Locate the cell with the specified text and output its (X, Y) center coordinate. 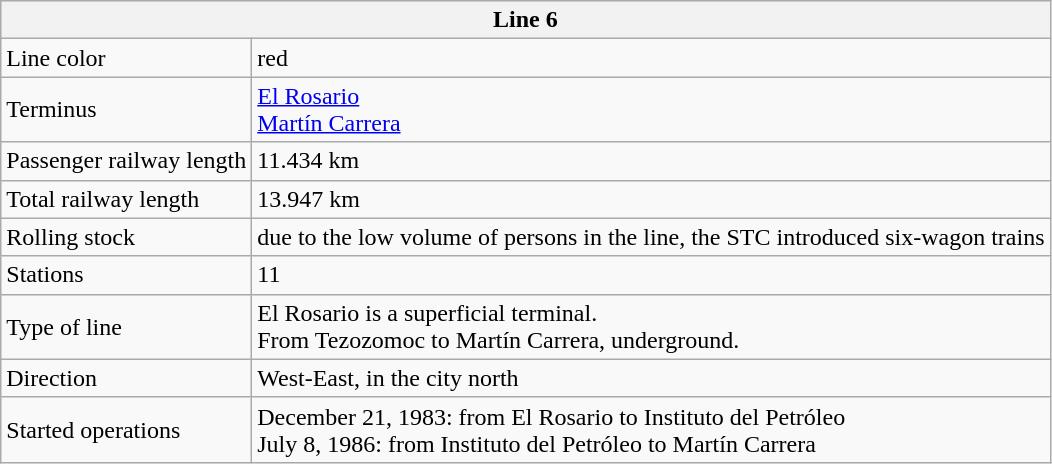
Passenger railway length (126, 161)
Started operations (126, 430)
Rolling stock (126, 237)
December 21, 1983: from El Rosario to Instituto del Petróleo July 8, 1986: from Instituto del Petróleo to Martín Carrera (651, 430)
Type of line (126, 326)
Terminus (126, 110)
El Rosario Martín Carrera (651, 110)
Line 6 (526, 20)
13.947 km (651, 199)
Line color (126, 58)
El Rosario is a superficial terminal. From Tezozomoc to Martín Carrera, underground. (651, 326)
red (651, 58)
West-East, in the city north (651, 378)
Total railway length (126, 199)
Direction (126, 378)
due to the low volume of persons in the line, the STC introduced six-wagon trains (651, 237)
11.434 km (651, 161)
Stations (126, 275)
11 (651, 275)
